Determine the (x, y) coordinate at the center of the cell enclosing the given text.  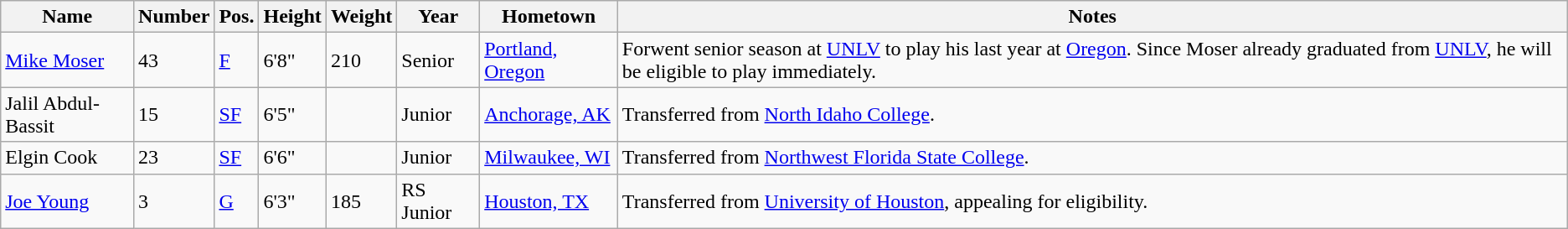
Elgin Cook (67, 158)
Joe Young (67, 201)
F (236, 60)
Portland, Oregon (549, 60)
Jalil Abdul-Bassit (67, 114)
Pos. (236, 17)
Transferred from University of Houston, appealing for eligibility. (1092, 201)
6'6" (292, 158)
Number (174, 17)
6'3" (292, 201)
Mike Moser (67, 60)
Anchorage, AK (549, 114)
6'5" (292, 114)
3 (174, 201)
23 (174, 158)
Name (67, 17)
Houston, TX (549, 201)
210 (361, 60)
Milwaukee, WI (549, 158)
Notes (1092, 17)
G (236, 201)
Transferred from North Idaho College. (1092, 114)
15 (174, 114)
185 (361, 201)
Forwent senior season at UNLV to play his last year at Oregon. Since Moser already graduated from UNLV, he will be eligible to play immediately. (1092, 60)
Hometown (549, 17)
Senior (439, 60)
RS Junior (439, 201)
Height (292, 17)
Year (439, 17)
Weight (361, 17)
43 (174, 60)
6'8" (292, 60)
Transferred from Northwest Florida State College. (1092, 158)
